Determine the [X, Y] coordinate at the center of the cell enclosing the given text.  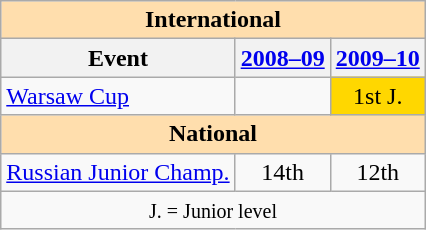
National [214, 134]
2008–09 [282, 58]
J. = Junior level [214, 210]
International [214, 20]
2009–10 [378, 58]
12th [378, 172]
Russian Junior Champ. [118, 172]
14th [282, 172]
Warsaw Cup [118, 96]
Event [118, 58]
1st J. [378, 96]
